Return the (x, y) coordinate for the center point of the cell that contains the specified text.  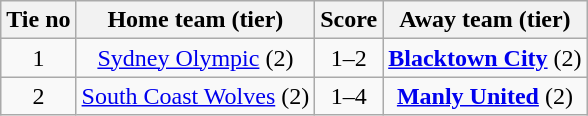
Home team (tier) (196, 20)
Manly United (2) (485, 96)
1–2 (349, 58)
Tie no (38, 20)
South Coast Wolves (2) (196, 96)
2 (38, 96)
Away team (tier) (485, 20)
1–4 (349, 96)
Blacktown City (2) (485, 58)
Sydney Olympic (2) (196, 58)
Score (349, 20)
1 (38, 58)
